Identify which cell holds the provided text, then report its [X, Y] central coordinate. 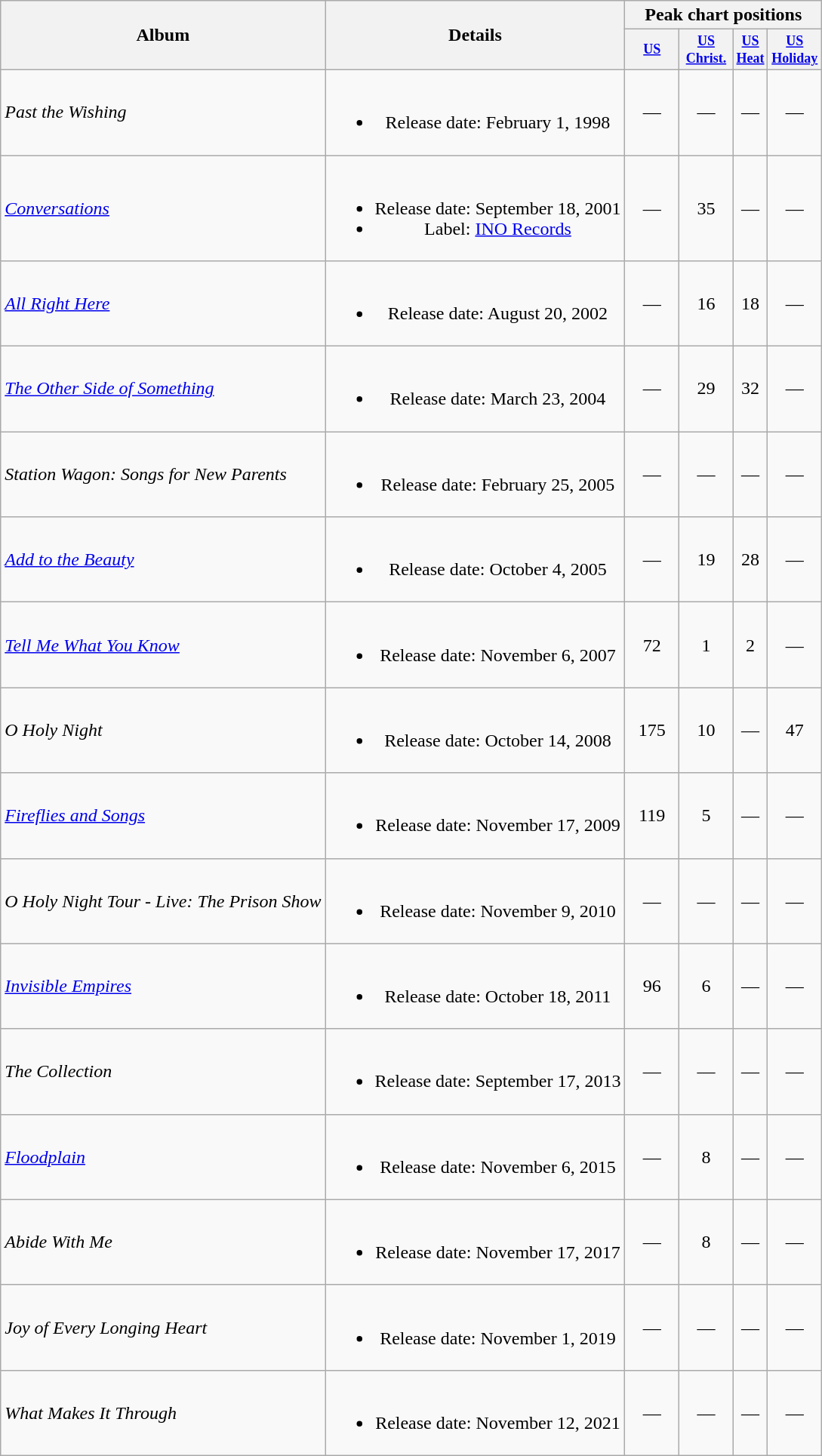
1 [707, 645]
Release date: February 25, 2005 [476, 474]
6 [707, 986]
Peak chart positions [723, 15]
35 [707, 208]
5 [707, 815]
Fireflies and Songs [163, 815]
96 [652, 986]
Joy of Every Longing Heart [163, 1327]
All Right Here [163, 303]
Release date: February 1, 1998 [476, 112]
What Makes It Through [163, 1413]
18 [750, 303]
Release date: October 4, 2005 [476, 560]
Details [476, 35]
47 [795, 731]
Release date: November 17, 2017 [476, 1242]
Release date: November 1, 2019 [476, 1327]
19 [707, 560]
Album [163, 35]
Abide With Me [163, 1242]
Conversations [163, 208]
Past the Wishing [163, 112]
28 [750, 560]
Release date: November 12, 2021 [476, 1413]
Station Wagon: Songs for New Parents [163, 474]
119 [652, 815]
175 [652, 731]
10 [707, 731]
Release date: November 17, 2009 [476, 815]
Release date: November 6, 2015 [476, 1156]
O Holy Night [163, 731]
2 [750, 645]
Tell Me What You Know [163, 645]
USChrist. [707, 50]
The Other Side of Something [163, 389]
USHeat [750, 50]
Add to the Beauty [163, 560]
Release date: August 20, 2002 [476, 303]
USHoliday [795, 50]
O Holy Night Tour - Live: The Prison Show [163, 901]
Release date: October 18, 2011 [476, 986]
Invisible Empires [163, 986]
Release date: October 14, 2008 [476, 731]
16 [707, 303]
72 [652, 645]
Release date: September 18, 2001Label: INO Records [476, 208]
Release date: September 17, 2013 [476, 1072]
Release date: March 23, 2004 [476, 389]
Release date: November 6, 2007 [476, 645]
32 [750, 389]
The Collection [163, 1072]
Release date: November 9, 2010 [476, 901]
Floodplain [163, 1156]
29 [707, 389]
US [652, 50]
